Scan for the cell matching the given text and deliver its [x, y] coordinate at center. 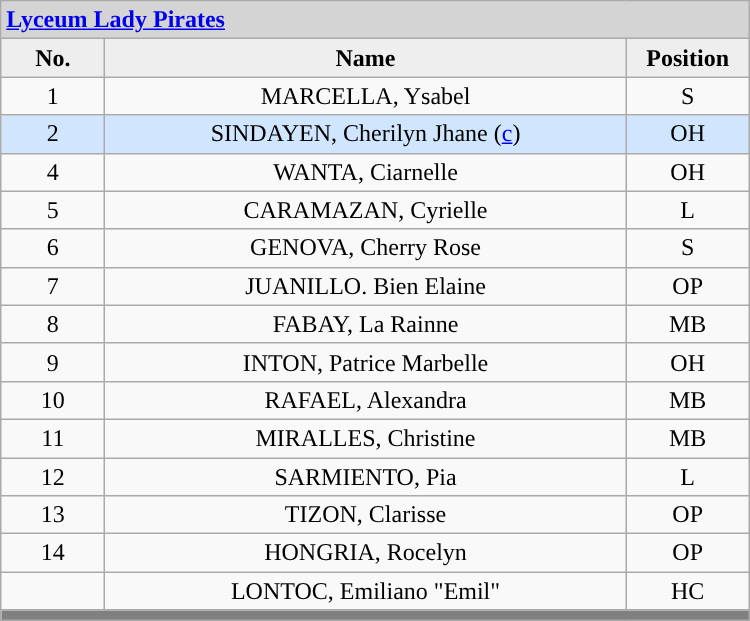
HC [688, 591]
HONGRIA, Rocelyn [366, 553]
WANTA, Ciarnelle [366, 172]
MIRALLES, Christine [366, 438]
14 [53, 553]
CARAMAZAN, Cyrielle [366, 210]
11 [53, 438]
12 [53, 477]
4 [53, 172]
INTON, Patrice Marbelle [366, 362]
7 [53, 286]
5 [53, 210]
Position [688, 58]
9 [53, 362]
Name [366, 58]
6 [53, 248]
Lyceum Lady Pirates [375, 20]
10 [53, 400]
No. [53, 58]
JUANILLO. Bien Elaine [366, 286]
8 [53, 324]
SINDAYEN, Cherilyn Jhane (c) [366, 134]
SARMIENTO, Pia [366, 477]
RAFAEL, Alexandra [366, 400]
TIZON, Clarisse [366, 515]
MARCELLA, Ysabel [366, 96]
2 [53, 134]
LONTOC, Emiliano "Emil" [366, 591]
1 [53, 96]
13 [53, 515]
GENOVA, Cherry Rose [366, 248]
FABAY, La Rainne [366, 324]
